Determine the (x, y) coordinate at the center of the cell enclosing the given text.  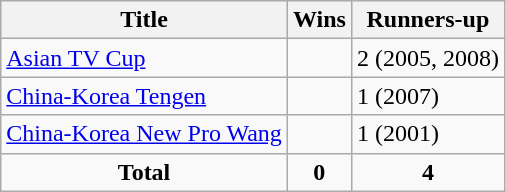
1 (2001) (428, 134)
Asian TV Cup (144, 58)
Total (144, 172)
0 (319, 172)
Title (144, 20)
China-Korea New Pro Wang (144, 134)
China-Korea Tengen (144, 96)
Wins (319, 20)
2 (2005, 2008) (428, 58)
4 (428, 172)
1 (2007) (428, 96)
Runners-up (428, 20)
